Return (X, Y) of the center of cell containing provided text 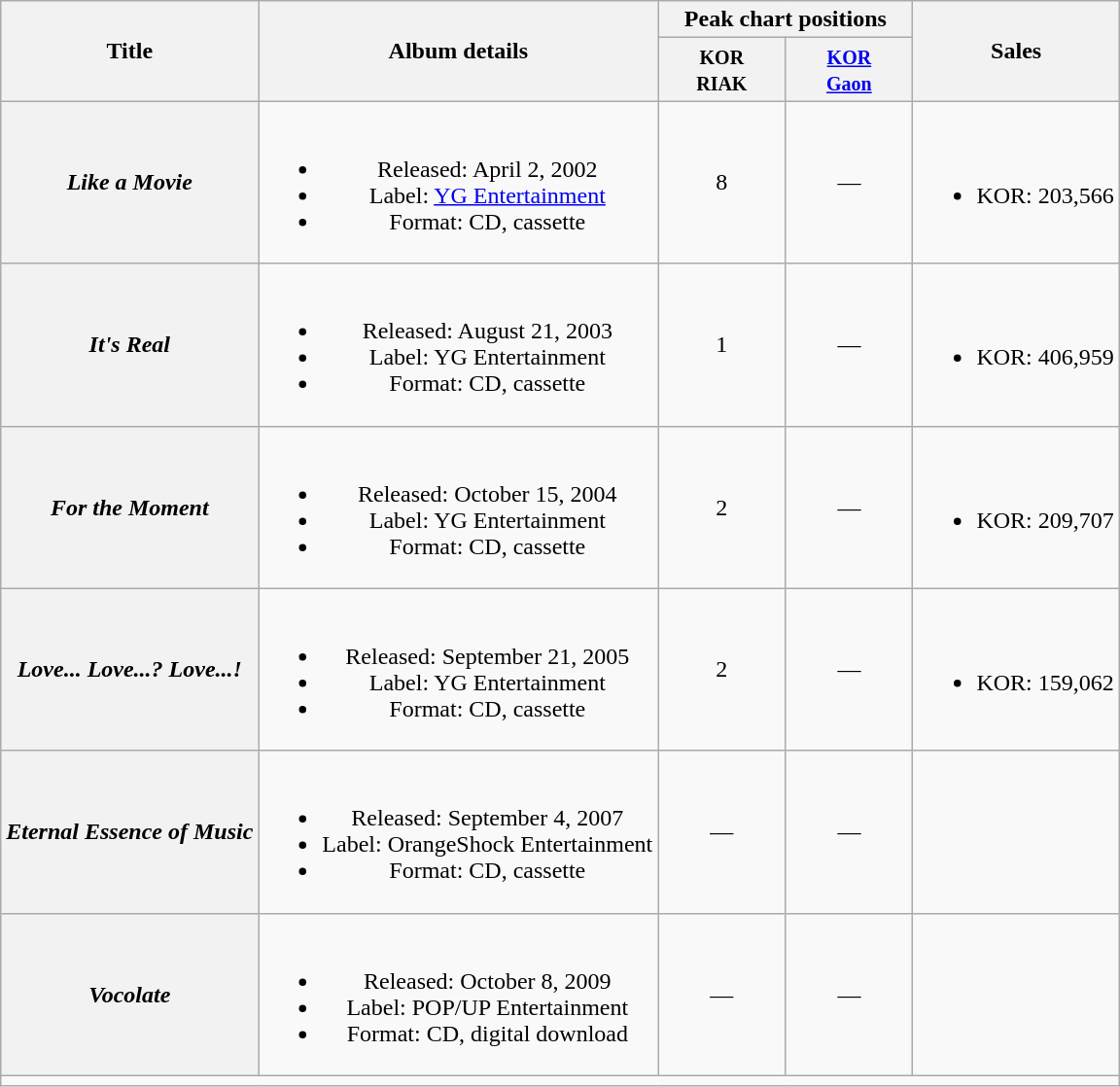
KOR: 159,062 (1016, 669)
KOR: 406,959 (1016, 344)
Released: August 21, 2003Label: YG EntertainmentFormat: CD, cassette (459, 344)
Released: September 4, 2007Label: OrangeShock EntertainmentFormat: CD, cassette (459, 832)
Peak chart positions (786, 19)
Released: October 8, 2009Label: POP/UP EntertainmentFormat: CD, digital download (459, 994)
Vocolate (130, 994)
Eternal Essence of Music (130, 832)
KORRIAK (721, 70)
Released: October 15, 2004Label: YG EntertainmentFormat: CD, cassette (459, 508)
KOR: 203,566 (1016, 183)
1 (721, 344)
Released: April 2, 2002Label: YG EntertainmentFormat: CD, cassette (459, 183)
KORGaon (850, 70)
Album details (459, 51)
KOR: 209,707 (1016, 508)
Released: September 21, 2005Label: YG EntertainmentFormat: CD, cassette (459, 669)
Title (130, 51)
8 (721, 183)
Sales (1016, 51)
Like a Movie (130, 183)
Love... Love...? Love...! (130, 669)
For the Moment (130, 508)
It's Real (130, 344)
